Locate the cell with the specified text and output its [x, y] center coordinate. 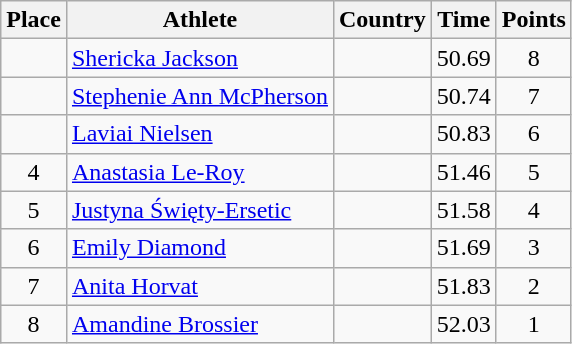
Time [464, 20]
2 [534, 286]
3 [534, 248]
51.69 [464, 248]
Justyna Święty-Ersetic [200, 210]
Anastasia Le-Roy [200, 172]
51.58 [464, 210]
Points [534, 20]
Country [382, 20]
Stephenie Ann McPherson [200, 96]
50.69 [464, 58]
Amandine Brossier [200, 324]
52.03 [464, 324]
51.46 [464, 172]
Emily Diamond [200, 248]
Anita Horvat [200, 286]
Shericka Jackson [200, 58]
Place [34, 20]
Laviai Nielsen [200, 134]
50.74 [464, 96]
50.83 [464, 134]
51.83 [464, 286]
Athlete [200, 20]
1 [534, 324]
